Search for the cell housing the specified text and yield its (x, y) center coordinate. 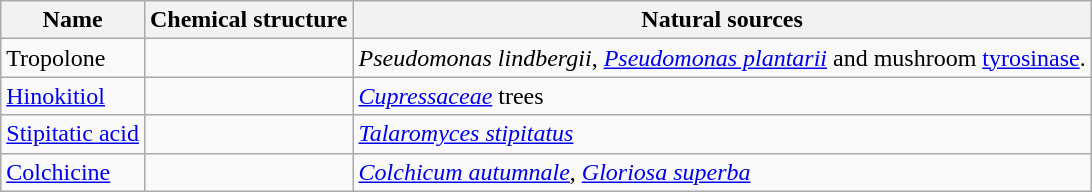
Stipitatic acid (73, 134)
Colchicine (73, 172)
Cupressaceae trees (722, 96)
Chemical structure (248, 20)
Name (73, 20)
Natural sources (722, 20)
Pseudomonas lindbergii, Pseudomonas plantarii and mushroom tyrosinase. (722, 58)
Colchicum autumnale, Gloriosa superba (722, 172)
Hinokitiol (73, 96)
Tropolone (73, 58)
Talaromyces stipitatus (722, 134)
